Pinpoint the cell where the given text exists, returning its (X, Y) midpoint coordinate. 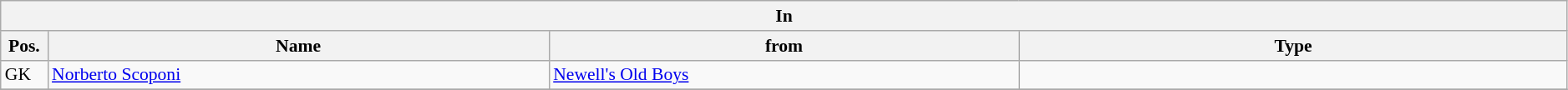
In (784, 16)
Norberto Scoponi (298, 75)
Newell's Old Boys (784, 75)
from (784, 46)
Type (1293, 46)
Name (298, 46)
GK (24, 75)
Pos. (24, 46)
